Detect which cell encompasses the target text, then output its [X, Y] center coordinate. 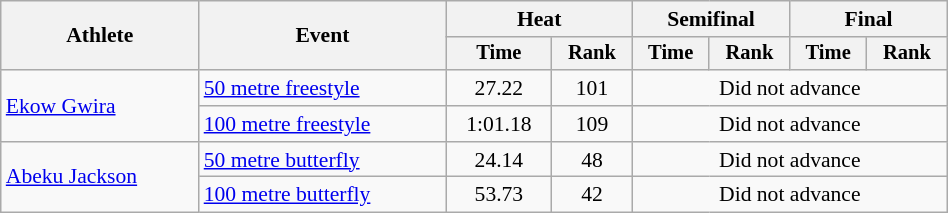
27.22 [499, 88]
50 metre freestyle [322, 88]
1:01.18 [499, 124]
100 metre freestyle [322, 124]
24.14 [499, 160]
Abeku Jackson [100, 178]
Final [869, 19]
101 [592, 88]
Ekow Gwira [100, 106]
109 [592, 124]
100 metre butterfly [322, 195]
53.73 [499, 195]
Heat [539, 19]
42 [592, 195]
48 [592, 160]
Athlete [100, 36]
Semifinal [710, 19]
Event [322, 36]
50 metre butterfly [322, 160]
